Pinpoint the cell where the given text exists, returning its [x, y] midpoint coordinate. 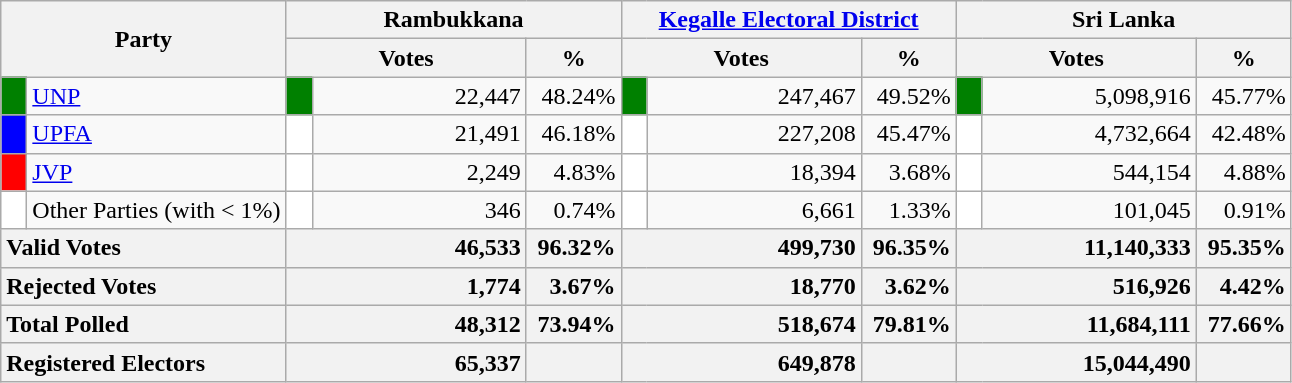
UNP [156, 96]
UPFA [156, 134]
247,467 [754, 96]
15,044,490 [1076, 362]
3.62% [908, 286]
4.42% [1244, 286]
516,926 [1076, 286]
4.88% [1244, 172]
Other Parties (with < 1%) [156, 210]
JVP [156, 172]
Rejected Votes [144, 286]
346 [419, 210]
22,447 [419, 96]
46.18% [574, 134]
5,098,916 [1089, 96]
4.83% [574, 172]
42.48% [1244, 134]
2,249 [419, 172]
18,770 [741, 286]
3.68% [908, 172]
1.33% [908, 210]
544,154 [1089, 172]
79.81% [908, 324]
Rambukkana [454, 20]
45.47% [908, 134]
3.67% [574, 286]
518,674 [741, 324]
101,045 [1089, 210]
227,208 [754, 134]
0.91% [1244, 210]
11,684,111 [1076, 324]
649,878 [741, 362]
Valid Votes [144, 248]
18,394 [754, 172]
96.32% [574, 248]
Kegalle Electoral District [788, 20]
0.74% [574, 210]
95.35% [1244, 248]
11,140,333 [1076, 248]
49.52% [908, 96]
65,337 [406, 362]
77.66% [1244, 324]
96.35% [908, 248]
Sri Lanka [1124, 20]
6,661 [754, 210]
73.94% [574, 324]
21,491 [419, 134]
Party [144, 39]
499,730 [741, 248]
45.77% [1244, 96]
4,732,664 [1089, 134]
48,312 [406, 324]
48.24% [574, 96]
Registered Electors [144, 362]
Total Polled [144, 324]
46,533 [406, 248]
1,774 [406, 286]
